Return [x, y] of the center of cell containing provided text 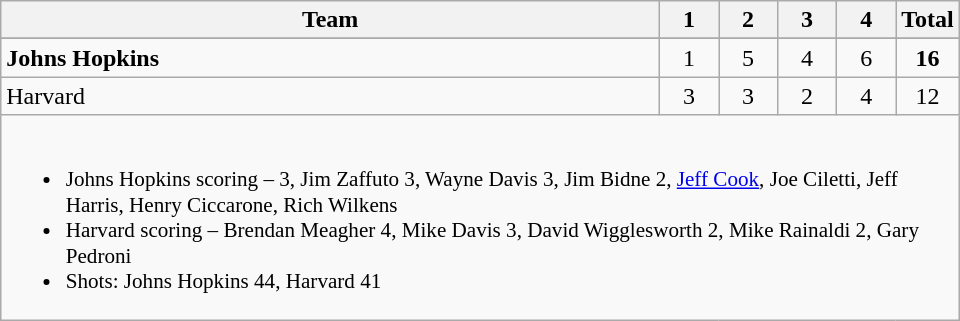
Team [330, 20]
Johns Hopkins [330, 58]
6 [866, 58]
12 [928, 96]
Total [928, 20]
5 [748, 58]
16 [928, 58]
Harvard [330, 96]
